Output the [x, y] coordinate of the center of the cell containing the given text.  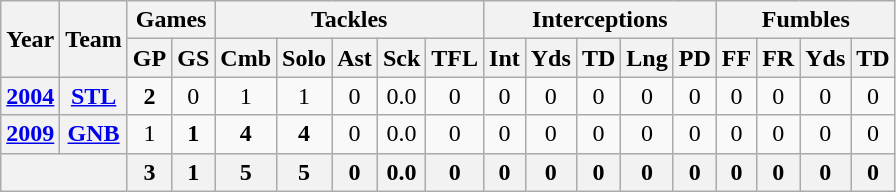
Sck [401, 58]
Int [505, 58]
Team [94, 39]
Lng [647, 58]
STL [94, 96]
Interceptions [600, 20]
Ast [355, 58]
GP [149, 58]
Year [30, 39]
GS [194, 58]
PD [694, 58]
2004 [30, 96]
TFL [455, 58]
3 [149, 172]
2009 [30, 134]
Fumbles [806, 20]
FF [736, 58]
Cmb [246, 58]
GNB [94, 134]
Solo [304, 58]
Tackles [350, 20]
FR [778, 58]
2 [149, 96]
Games [170, 20]
